Return the (x, y) coordinate for the center point of the cell that contains the specified text.  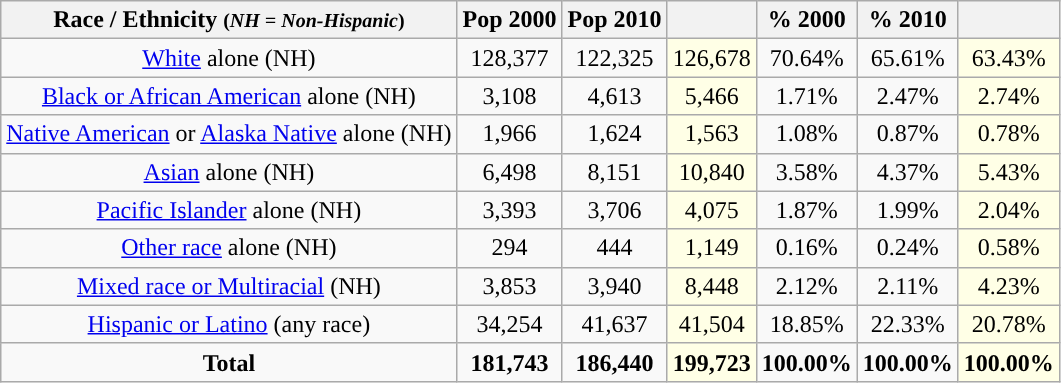
126,678 (712, 58)
1,966 (510, 134)
Pop 2000 (510, 20)
2.11% (908, 286)
Pop 2010 (614, 20)
22.33% (908, 324)
122,325 (614, 58)
Total (229, 362)
41,504 (712, 324)
20.78% (1008, 324)
1,624 (614, 134)
4.37% (908, 172)
% 2000 (806, 20)
3,940 (614, 286)
1.71% (806, 96)
2.04% (1008, 210)
Hispanic or Latino (any race) (229, 324)
10,840 (712, 172)
0.87% (908, 134)
0.16% (806, 248)
4.23% (1008, 286)
294 (510, 248)
2.12% (806, 286)
3,393 (510, 210)
8,448 (712, 286)
0.58% (1008, 248)
4,075 (712, 210)
65.61% (908, 58)
199,723 (712, 362)
6,498 (510, 172)
1.08% (806, 134)
1.99% (908, 210)
4,613 (614, 96)
18.85% (806, 324)
2.74% (1008, 96)
5,466 (712, 96)
3,853 (510, 286)
1,149 (712, 248)
Native American or Alaska Native alone (NH) (229, 134)
41,637 (614, 324)
Race / Ethnicity (NH = Non-Hispanic) (229, 20)
2.47% (908, 96)
3,108 (510, 96)
3.58% (806, 172)
White alone (NH) (229, 58)
1,563 (712, 134)
% 2010 (908, 20)
5.43% (1008, 172)
Mixed race or Multiracial (NH) (229, 286)
128,377 (510, 58)
0.24% (908, 248)
Black or African American alone (NH) (229, 96)
1.87% (806, 210)
Other race alone (NH) (229, 248)
70.64% (806, 58)
34,254 (510, 324)
181,743 (510, 362)
Asian alone (NH) (229, 172)
Pacific Islander alone (NH) (229, 210)
3,706 (614, 210)
63.43% (1008, 58)
186,440 (614, 362)
444 (614, 248)
0.78% (1008, 134)
8,151 (614, 172)
